Output the [X, Y] coordinate of the center of the cell containing the given text.  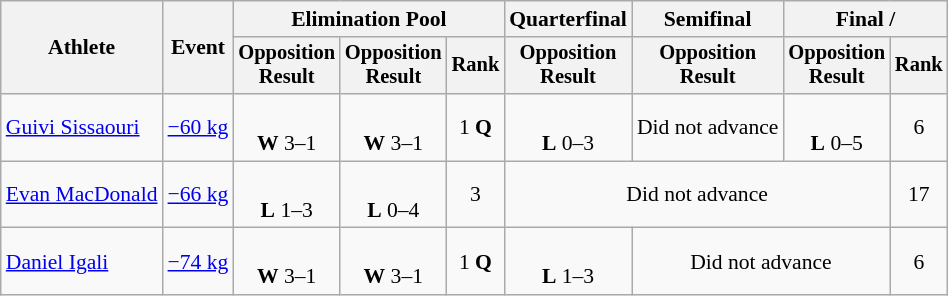
Semifinal [708, 19]
L 0–4 [394, 194]
Evan MacDonald [82, 194]
17 [919, 194]
Final / [865, 19]
L 0–5 [836, 128]
−66 kg [198, 194]
−60 kg [198, 128]
Event [198, 48]
Elimination Pool [368, 19]
Quarterfinal [568, 19]
L 0–3 [568, 128]
Athlete [82, 48]
−74 kg [198, 262]
Guivi Sissaouri [82, 128]
3 [476, 194]
Daniel Igali [82, 262]
